Return (X, Y) of the center of cell containing provided text 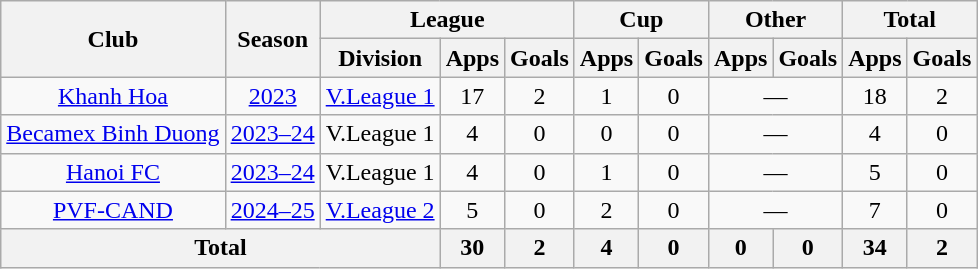
7 (875, 210)
Cup (641, 20)
Other (775, 20)
Division (380, 58)
Season (272, 39)
Khanh Hoa (113, 96)
V.League 2 (380, 210)
2024–25 (272, 210)
2023 (272, 96)
30 (472, 248)
League (447, 20)
17 (472, 96)
PVF-CAND (113, 210)
Hanoi FC (113, 172)
34 (875, 248)
Club (113, 39)
Becamex Binh Duong (113, 134)
18 (875, 96)
